Pinpoint the cell where the given text exists, returning its [x, y] midpoint coordinate. 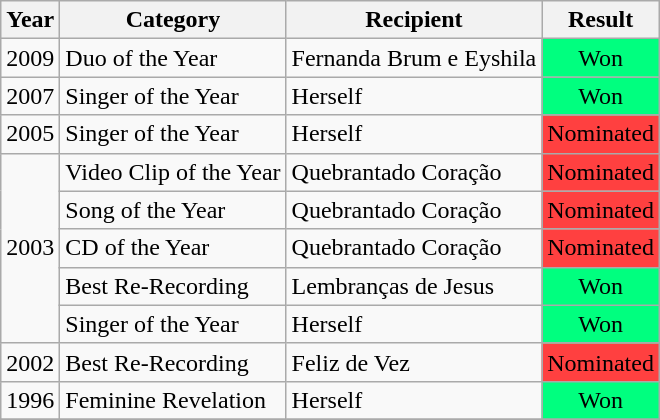
1996 [30, 400]
CD of the Year [173, 248]
2003 [30, 248]
Fernanda Brum e Eyshila [414, 58]
2002 [30, 362]
Year [30, 20]
Result [601, 20]
Feliz de Vez [414, 362]
2009 [30, 58]
2007 [30, 96]
Song of the Year [173, 210]
Feminine Revelation [173, 400]
Duo of the Year [173, 58]
Lembranças de Jesus [414, 286]
2005 [30, 134]
Recipient [414, 20]
Category [173, 20]
Video Clip of the Year [173, 172]
